Determine the (x, y) coordinate at the center of the cell enclosing the given text.  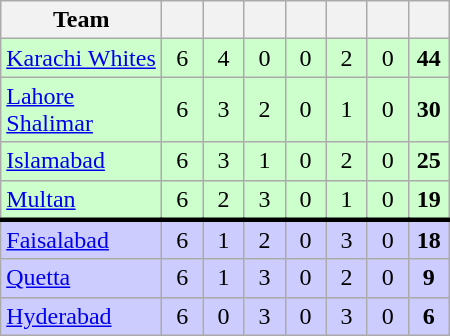
Islamabad (82, 161)
Hyderabad (82, 316)
9 (428, 278)
Multan (82, 200)
Quetta (82, 278)
19 (428, 200)
Lahore Shalimar (82, 110)
44 (428, 58)
4 (224, 58)
Karachi Whites (82, 58)
25 (428, 161)
18 (428, 240)
Team (82, 20)
30 (428, 110)
Faisalabad (82, 240)
